Scan for the cell matching the given text and deliver its [x, y] coordinate at center. 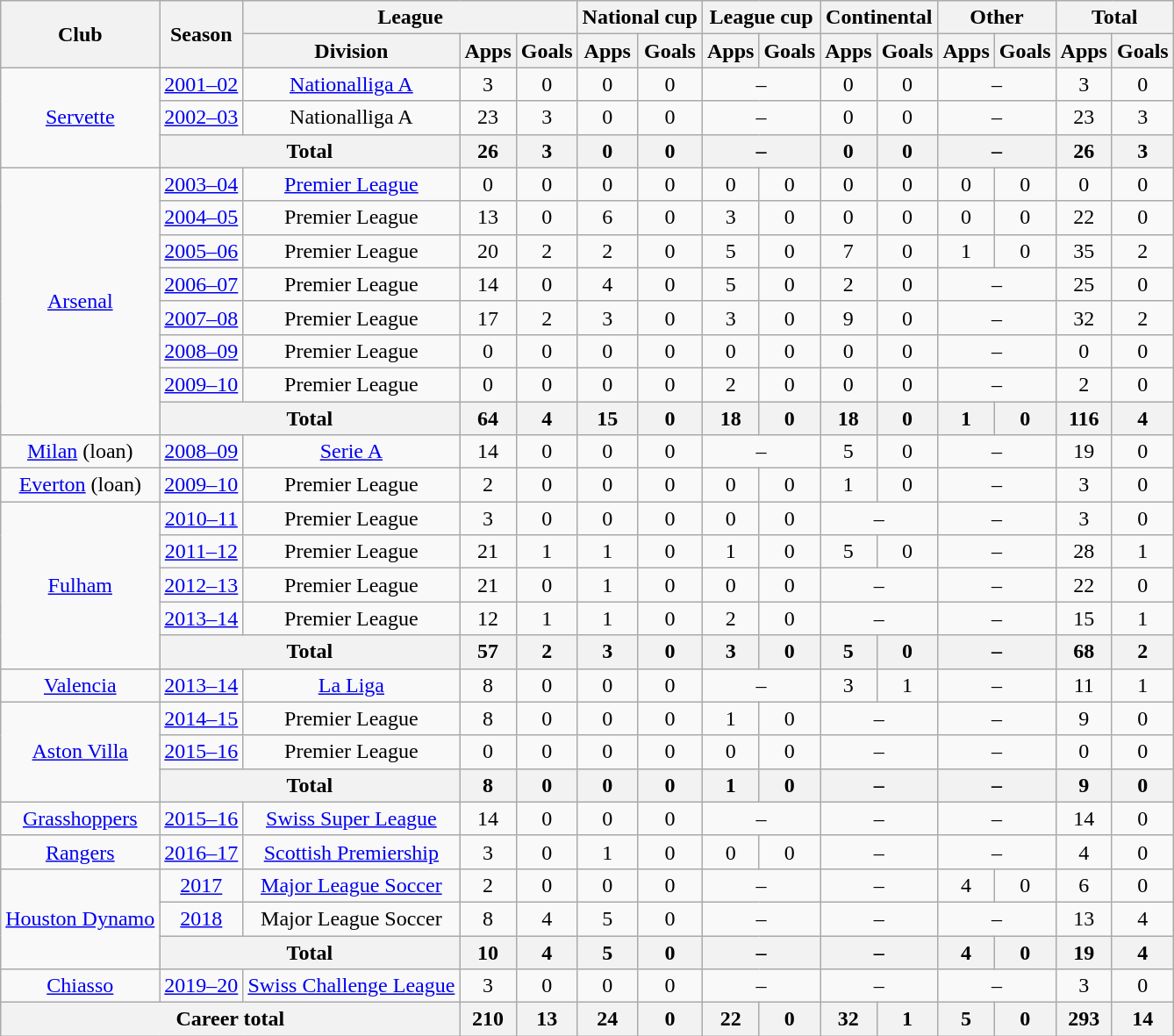
2010–11 [202, 518]
35 [1084, 251]
2012–13 [202, 585]
17 [488, 318]
Chiasso [81, 986]
28 [1084, 552]
Career total [230, 1019]
Swiss Super League [351, 818]
2011–12 [202, 552]
Grasshoppers [81, 818]
Everton (loan) [81, 485]
League [411, 18]
2007–08 [202, 318]
2001–02 [202, 84]
Other [997, 18]
12 [488, 618]
League cup [761, 18]
Arsenal [81, 301]
24 [607, 1019]
210 [488, 1019]
2016–17 [202, 852]
2005–06 [202, 251]
Scottish Premiership [351, 852]
Fulham [81, 585]
2004–05 [202, 218]
Club [81, 34]
National cup [640, 18]
20 [488, 251]
Aston Villa [81, 752]
2006–07 [202, 284]
11 [1084, 685]
68 [1084, 652]
La Liga [351, 685]
293 [1084, 1019]
Season [202, 34]
Division [351, 51]
Houston Dynamo [81, 918]
2019–20 [202, 986]
Valencia [81, 685]
2003–04 [202, 184]
Rangers [81, 852]
2018 [202, 918]
Milan (loan) [81, 452]
Servette [81, 118]
Continental [879, 18]
Swiss Challenge League [351, 986]
2002–03 [202, 118]
116 [1084, 418]
57 [488, 652]
10 [488, 952]
2017 [202, 885]
64 [488, 418]
2014–15 [202, 718]
Serie A [351, 452]
7 [848, 251]
25 [1084, 284]
